Return the (X, Y) coordinate for the center point of the cell that contains the specified text.  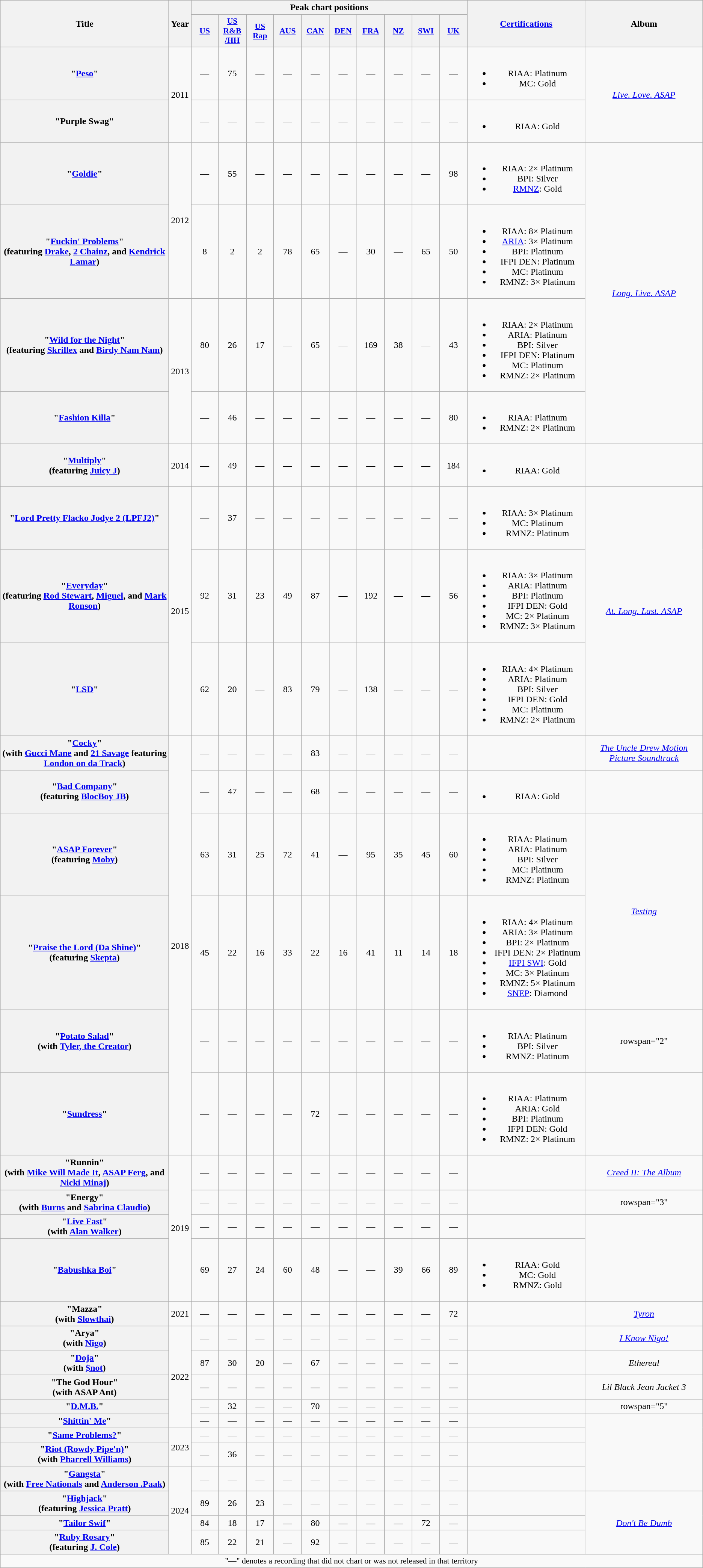
UK (454, 31)
67 (315, 1362)
RIAA: PlatinumARIA: GoldBPI: PlatinumIFPI DEN: GoldRMNZ: 2× Platinum (526, 1114)
RIAA: 2× PlatinumBPI: SilverRMNZ: Gold (526, 174)
"Tailor Swif" (85, 1523)
"Potato Salad"(with Tyler, the Creator) (85, 1041)
2018 (180, 945)
"Fuckin' Problems"(featuring Drake, 2 Chainz, and Kendrick Lamar) (85, 252)
2021 (180, 1314)
AUS (288, 31)
"Energy"(with Burns and Sabrina Claudio) (85, 1202)
33 (288, 953)
US (205, 31)
RIAA: 3× PlatinumMC: PlatinumRMNZ: Platinum (526, 518)
38 (398, 345)
Peak chart positions (329, 8)
56 (454, 596)
RIAA: PlatinumARIA: PlatinumBPI: SilverMC: PlatinumRMNZ: Platinum (526, 854)
DEN (343, 31)
Ethereal (644, 1362)
"Bad Company"(featuring BlocBoy JB) (85, 791)
68 (315, 791)
The Uncle Drew Motion Picture Soundtrack (644, 753)
43 (454, 345)
63 (205, 854)
RIAA: PlatinumBPI: SilverRMNZ: Platinum (526, 1041)
USR&B/HH (232, 31)
2015 (180, 611)
8 (205, 252)
2013 (180, 371)
Creed II: The Album (644, 1172)
RIAA: PlatinumMC: Gold (526, 73)
192 (371, 596)
"Highjack"(featuring Jessica Pratt) (85, 1503)
"Purple Swag" (85, 121)
Don't Be Dumb (644, 1523)
70 (315, 1406)
2019 (180, 1228)
138 (371, 689)
47 (232, 791)
"Wild for the Night"(featuring Skrillex and Birdy Nam Nam) (85, 345)
84 (205, 1523)
"The God Hour"(with ASAP Ant) (85, 1387)
50 (454, 252)
75 (232, 73)
RIAA: GoldMC: GoldRMNZ: Gold (526, 1270)
SWI (426, 31)
2024 (180, 1511)
Certifications (526, 24)
14 (426, 953)
46 (232, 418)
11 (398, 953)
"D.M.B." (85, 1406)
"Praise the Lord (Da Shine)"(featuring Skepta) (85, 953)
"Babushka Boi" (85, 1270)
Tyron (644, 1314)
Album (644, 24)
RIAA: 8× PlatinumARIA: 3× PlatinumBPI: PlatinumIFPI DEN: PlatinumMC: PlatinumRMNZ: 3× Platinum (526, 252)
Lil Black Jean Jacket 3 (644, 1387)
"Ruby Rosary"(featuring J. Cole) (85, 1542)
2014 (180, 465)
Live. Love. ASAP (644, 95)
"Cocky"(with Gucci Mane and 21 Savage featuring London on da Track) (85, 753)
79 (315, 689)
At. Long. Last. ASAP (644, 611)
"Same Problems?" (85, 1435)
"Lord Pretty Flacko Jodye 2 (LPFJ2)" (85, 518)
2023 (180, 1447)
39 (398, 1270)
Testing (644, 911)
RIAA: 3× PlatinumARIA: PlatinumBPI: PlatinumIFPI DEN: GoldMC: 2× PlatinumRMNZ: 3× Platinum (526, 596)
"Goldie" (85, 174)
66 (426, 1270)
rowspan="5" (644, 1406)
48 (315, 1270)
"Live Fast"(with Alan Walker) (85, 1226)
"—" denotes a recording that did not chart or was not released in that territory (351, 1561)
24 (260, 1270)
"Runnin"(with Mike Will Made It, ASAP Ferg, and Nicki Minaj) (85, 1172)
184 (454, 465)
Year (180, 24)
"Multiply"(featuring Juicy J) (85, 465)
85 (205, 1542)
69 (205, 1270)
169 (371, 345)
"Shittin' Me" (85, 1421)
RIAA: 2× PlatinumARIA: PlatinumBPI: SilverIFPI DEN: PlatinumMC: PlatinumRMNZ: 2× Platinum (526, 345)
RIAA: PlatinumRMNZ: 2× Platinum (526, 418)
21 (260, 1542)
32 (232, 1406)
"Everyday"(featuring Rod Stewart, Miguel, and Mark Ronson) (85, 596)
"Arya"(with Nigo) (85, 1338)
"Riot (Rowdy Pipe'n)"(with Pharrell Williams) (85, 1454)
RIAA: 4× PlatinumARIA: 3× PlatinumBPI: 2× PlatinumIFPI DEN: 2× PlatinumIFPI SWI: GoldMC: 3× PlatinumRMNZ: 5× PlatinumSNEP: Diamond (526, 953)
98 (454, 174)
rowspan="2" (644, 1041)
62 (205, 689)
2022 (180, 1377)
RIAA: 4× PlatinumARIA: PlatinumBPI: SilverIFPI DEN: GoldMC: PlatinumRMNZ: 2× Platinum (526, 689)
35 (398, 854)
"LSD" (85, 689)
55 (232, 174)
36 (232, 1454)
I Know Nigo! (644, 1338)
2012 (180, 220)
"Fashion Killa" (85, 418)
95 (371, 854)
"ASAP Forever"(featuring Moby) (85, 854)
"Peso" (85, 73)
"Doja"(with $not) (85, 1362)
FRA (371, 31)
"Gangsta"(with Free Nationals and Anderson .Paak) (85, 1479)
"Sundress" (85, 1114)
Long. Live. ASAP (644, 293)
2011 (180, 95)
27 (232, 1270)
NZ (398, 31)
Title (85, 24)
USRap (260, 31)
rowspan="3" (644, 1202)
CAN (315, 31)
78 (288, 252)
"Mazza"(with Slowthai) (85, 1314)
37 (232, 518)
25 (260, 854)
